Pinpoint the cell where the given text exists, returning its [x, y] midpoint coordinate. 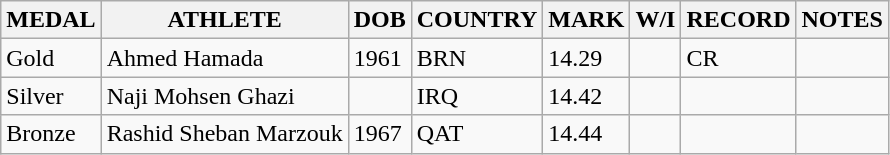
14.44 [586, 134]
Silver [51, 96]
BRN [477, 58]
1967 [380, 134]
Rashid Sheban Marzouk [224, 134]
IRQ [477, 96]
NOTES [842, 20]
CR [738, 58]
RECORD [738, 20]
MEDAL [51, 20]
DOB [380, 20]
COUNTRY [477, 20]
QAT [477, 134]
ATHLETE [224, 20]
MARK [586, 20]
Gold [51, 58]
14.29 [586, 58]
1961 [380, 58]
14.42 [586, 96]
Ahmed Hamada [224, 58]
Naji Mohsen Ghazi [224, 96]
Bronze [51, 134]
W/I [656, 20]
